Capture the cell that displays the provided text and extract its [X, Y] central coordinate. 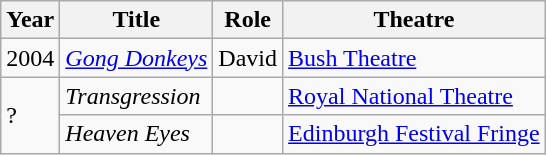
Royal National Theatre [414, 96]
Heaven Eyes [136, 134]
Edinburgh Festival Fringe [414, 134]
Theatre [414, 20]
Year [30, 20]
Transgression [136, 96]
Gong Donkeys [136, 58]
Bush Theatre [414, 58]
? [30, 115]
David [248, 58]
2004 [30, 58]
Title [136, 20]
Role [248, 20]
